From the cell containing the given text, extract its center point as [x, y] coordinate. 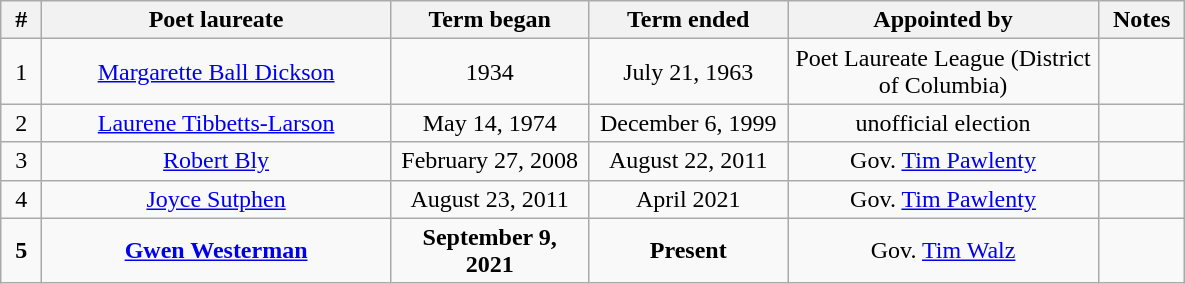
3 [22, 161]
Present [688, 250]
September 9, 2021 [490, 250]
Gov. Tim Walz [944, 250]
unofficial election [944, 123]
December 6, 1999 [688, 123]
Joyce Sutphen [216, 199]
Poet laureate [216, 20]
February 27, 2008 [490, 161]
1934 [490, 72]
1 [22, 72]
Poet Laureate League (District of Columbia) [944, 72]
Margarette Ball Dickson [216, 72]
Notes [1142, 20]
July 21, 1963 [688, 72]
Term began [490, 20]
Term ended [688, 20]
5 [22, 250]
April 2021 [688, 199]
August 22, 2011 [688, 161]
Gwen Westerman [216, 250]
# [22, 20]
Robert Bly [216, 161]
May 14, 1974 [490, 123]
2 [22, 123]
August 23, 2011 [490, 199]
Appointed by [944, 20]
Laurene Tibbetts-Larson [216, 123]
4 [22, 199]
